Capture the cell that displays the provided text and extract its [X, Y] central coordinate. 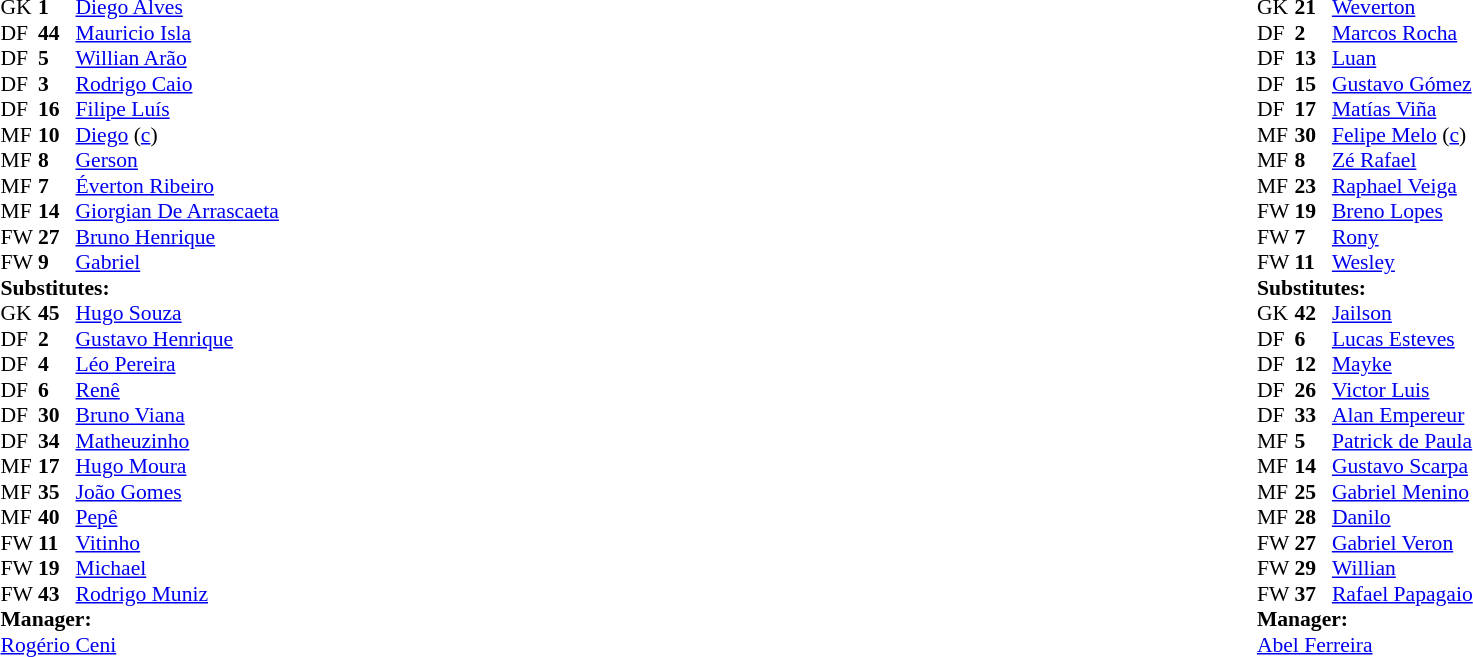
13 [1313, 59]
Lucas Esteves [1402, 339]
26 [1313, 390]
Breno Lopes [1402, 211]
Willian Arão [178, 59]
4 [57, 365]
Victor Luis [1402, 390]
9 [57, 263]
Renê [178, 390]
Gustavo Henrique [178, 339]
12 [1313, 365]
Bruno Viana [178, 415]
Vitinho [178, 543]
Jailson [1402, 313]
Hugo Moura [178, 467]
Mayke [1402, 365]
Diego (c) [178, 135]
Rodrigo Caio [178, 84]
Hugo Souza [178, 313]
29 [1313, 569]
Bruno Henrique [178, 237]
40 [57, 517]
Filipe Luís [178, 109]
Willian [1402, 569]
37 [1313, 594]
Luan [1402, 59]
Rony [1402, 237]
Zé Rafael [1402, 161]
Patrick de Paula [1402, 441]
Gabriel [178, 263]
Marcos Rocha [1402, 33]
43 [57, 594]
Gustavo Scarpa [1402, 467]
Wesley [1402, 263]
Éverton Ribeiro [178, 186]
33 [1313, 415]
Gustavo Gómez [1402, 84]
Felipe Melo (c) [1402, 135]
Giorgian De Arrascaeta [178, 211]
15 [1313, 84]
Rafael Papagaio [1402, 594]
28 [1313, 517]
Pepê [178, 517]
Raphael Veiga [1402, 186]
Matías Viña [1402, 109]
Rodrigo Muniz [178, 594]
3 [57, 84]
23 [1313, 186]
44 [57, 33]
42 [1313, 313]
Léo Pereira [178, 365]
Danilo [1402, 517]
Alan Empereur [1402, 415]
25 [1313, 492]
Matheuzinho [178, 441]
35 [57, 492]
Mauricio Isla [178, 33]
10 [57, 135]
16 [57, 109]
Gabriel Veron [1402, 543]
Michael [178, 569]
João Gomes [178, 492]
45 [57, 313]
Gerson [178, 161]
34 [57, 441]
Gabriel Menino [1402, 492]
